Extract the [x, y] coordinate from the center of the cell holding the provided text.  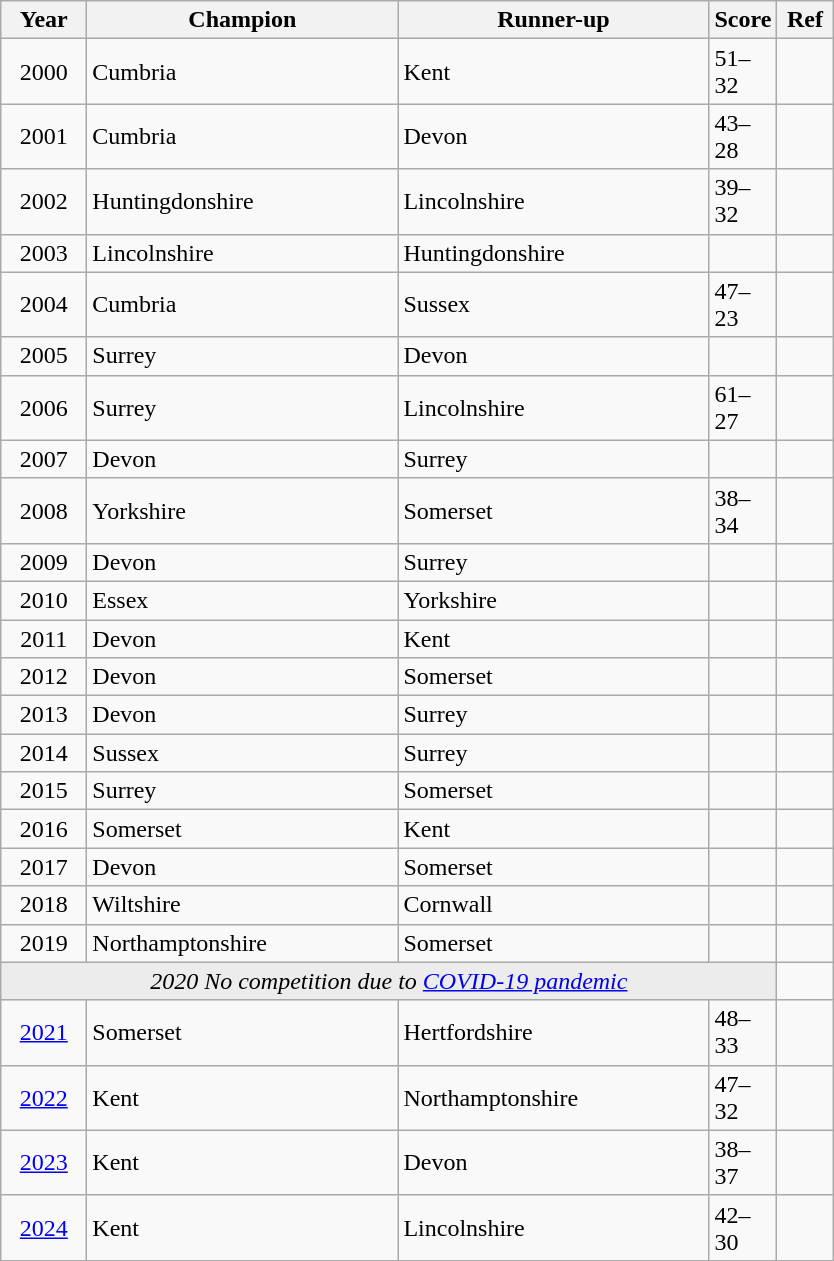
2009 [44, 562]
Wiltshire [242, 905]
Year [44, 20]
Hertfordshire [554, 1032]
48–33 [743, 1032]
38–34 [743, 510]
2019 [44, 943]
Cornwall [554, 905]
2002 [44, 202]
2017 [44, 867]
2013 [44, 715]
2003 [44, 253]
38–37 [743, 1162]
2006 [44, 408]
Champion [242, 20]
2023 [44, 1162]
2007 [44, 459]
2024 [44, 1228]
Runner-up [554, 20]
2020 No competition due to COVID-19 pandemic [389, 981]
Ref [805, 20]
2012 [44, 677]
2022 [44, 1098]
2010 [44, 600]
42–30 [743, 1228]
47–23 [743, 304]
2016 [44, 829]
2011 [44, 639]
2021 [44, 1032]
2001 [44, 136]
61–27 [743, 408]
51–32 [743, 72]
Score [743, 20]
2000 [44, 72]
43–28 [743, 136]
2018 [44, 905]
2015 [44, 791]
2014 [44, 753]
2005 [44, 356]
2008 [44, 510]
2004 [44, 304]
39–32 [743, 202]
Essex [242, 600]
47–32 [743, 1098]
